Return the [X, Y] coordinate for the center point of the cell that contains the specified text.  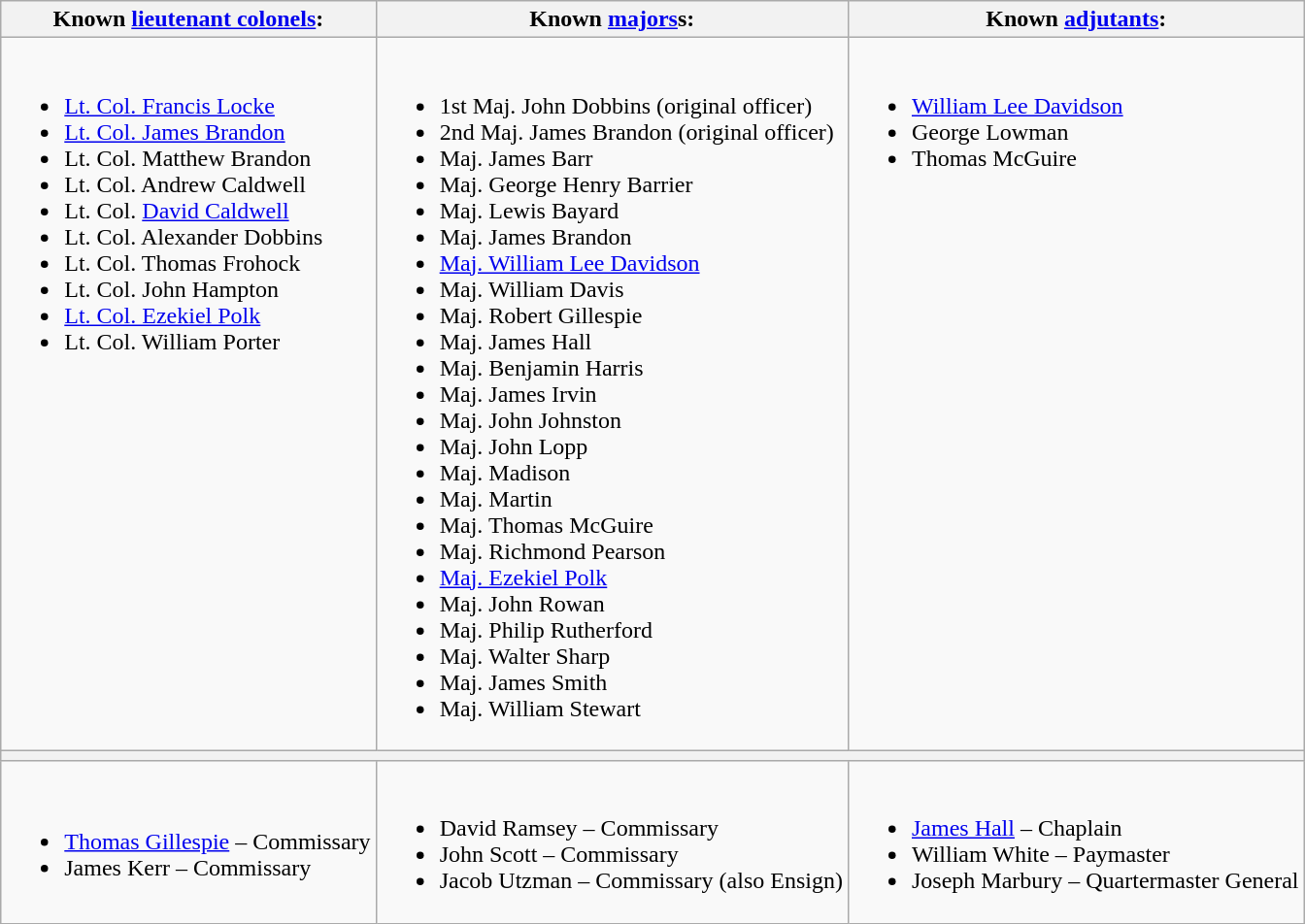
David Ramsey – CommissaryJohn Scott – CommissaryJacob Utzman – Commissary (also Ensign) [612, 842]
Known majorss: [612, 19]
Known adjutants: [1076, 19]
James Hall – ChaplainWilliam White – PaymasterJoseph Marbury – Quartermaster General [1076, 842]
William Lee DavidsonGeorge LowmanThomas McGuire [1076, 394]
Known lieutenant colonels: [188, 19]
Thomas Gillespie – CommissaryJames Kerr – Commissary [188, 842]
